Extract the (X, Y) coordinate from the center of the cell holding the provided text.  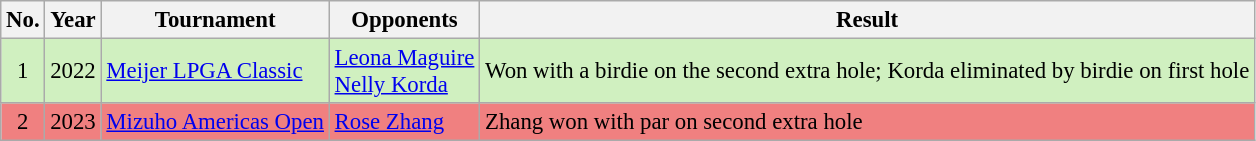
Mizuho Americas Open (215, 122)
2023 (73, 122)
Opponents (404, 20)
Leona Maguire Nelly Korda (404, 72)
1 (23, 72)
Meijer LPGA Classic (215, 72)
Zhang won with par on second extra hole (868, 122)
Tournament (215, 20)
Year (73, 20)
Result (868, 20)
No. (23, 20)
2 (23, 122)
Rose Zhang (404, 122)
Won with a birdie on the second extra hole; Korda eliminated by birdie on first hole (868, 72)
2022 (73, 72)
